Provide the [x, y] coordinate of the cell's center where the given text is located.  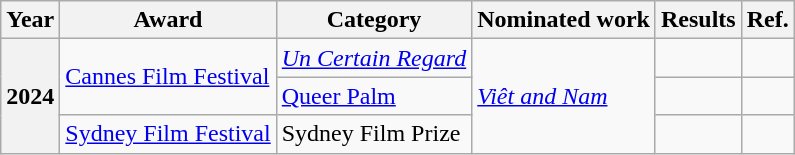
Nominated work [564, 20]
Award [168, 20]
2024 [30, 96]
Ref. [768, 20]
Un Certain Regard [374, 58]
Results [698, 20]
Sydney Film Festival [168, 134]
Queer Palm [374, 96]
Year [30, 20]
Cannes Film Festival [168, 77]
Sydney Film Prize [374, 134]
Category [374, 20]
Viêt and Nam [564, 96]
